Extract the [X, Y] coordinate from the center of the cell holding the provided text.  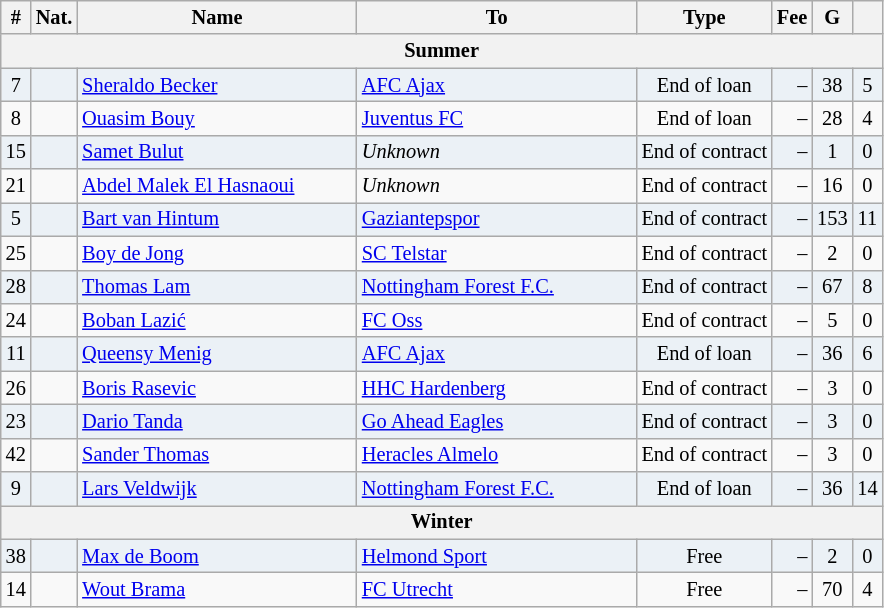
Queensy Menig [217, 354]
G [832, 17]
Sander Thomas [217, 455]
FC Utrecht [497, 589]
Lars Veldwijk [217, 489]
Name [217, 17]
Helmond Sport [497, 556]
Boris Rasevic [217, 388]
Sheraldo Becker [217, 85]
26 [16, 388]
# [16, 17]
Max de Boom [217, 556]
Wout Brama [217, 589]
70 [832, 589]
SC Telstar [497, 253]
Boy de Jong [217, 253]
1 [832, 152]
Nat. [54, 17]
25 [16, 253]
42 [16, 455]
Dario Tanda [217, 421]
Gaziantepspor [497, 219]
7 [16, 85]
Thomas Lam [217, 287]
Juventus FC [497, 118]
Winter [442, 522]
153 [832, 219]
Bart van Hintum [217, 219]
HHC Hardenberg [497, 388]
Ouasim Bouy [217, 118]
Boban Lazić [217, 320]
6 [867, 354]
Summer [442, 51]
FC Oss [497, 320]
16 [832, 186]
67 [832, 287]
24 [16, 320]
To [497, 17]
Samet Bulut [217, 152]
Heracles Almelo [497, 455]
Fee [792, 17]
15 [16, 152]
23 [16, 421]
Type [704, 17]
Abdel Malek El Hasnaoui [217, 186]
21 [16, 186]
9 [16, 489]
Go Ahead Eagles [497, 421]
